Return the [X, Y] coordinate for the center point of the cell that contains the specified text.  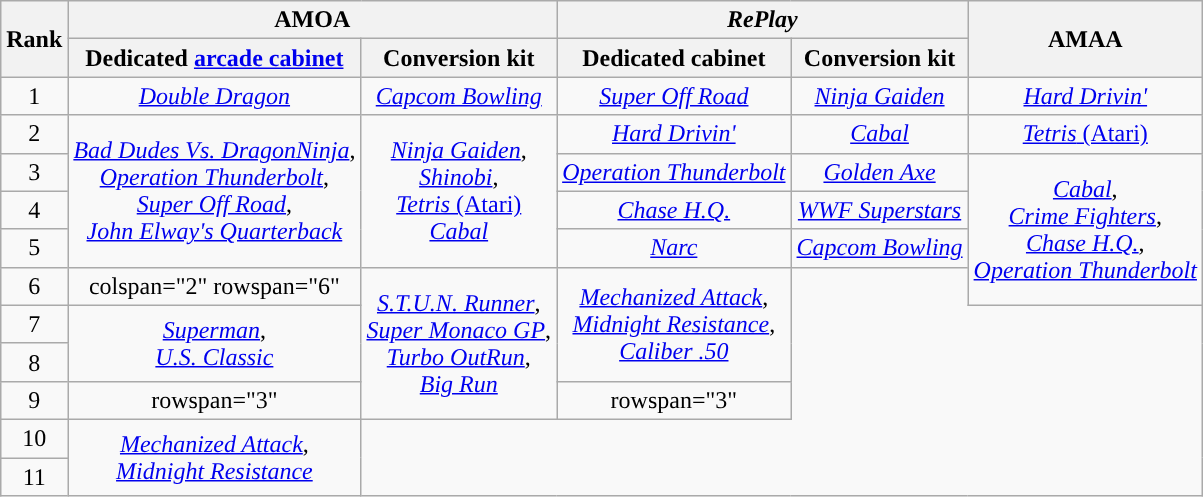
Dedicated cabinet [674, 58]
Superman, U.S. Classic [214, 343]
AMAA [1085, 39]
6 [34, 286]
Bad Dudes Vs. DragonNinja, Operation Thunderbolt, Super Off Road, John Elway's Quarterback [214, 191]
Mechanized Attack, Midnight Resistance [214, 457]
colspan="2" rowspan="6" [214, 286]
AMOA [312, 20]
RePlay [762, 20]
Double Dragon [214, 96]
2 [34, 134]
Mechanized Attack, Midnight Resistance, Caliber .50 [674, 324]
Tetris (Atari) [1085, 134]
1 [34, 96]
Dedicated arcade cabinet [214, 58]
11 [34, 477]
8 [34, 362]
S.T.U.N. Runner, Super Monaco GP, Turbo OutRun, Big Run [459, 343]
Cabal [880, 134]
7 [34, 324]
10 [34, 438]
Super Off Road [674, 96]
Rank [34, 39]
Golden Axe [880, 172]
WWF Superstars [880, 210]
Narc [674, 248]
5 [34, 248]
Operation Thunderbolt [674, 172]
Ninja Gaiden [880, 96]
Cabal, Crime Fighters, Chase H.Q., Operation Thunderbolt [1085, 229]
Chase H.Q. [674, 210]
3 [34, 172]
9 [34, 400]
4 [34, 210]
Ninja Gaiden, Shinobi, Tetris (Atari) Cabal [459, 191]
